Capture the cell that displays the provided text and extract its [x, y] central coordinate. 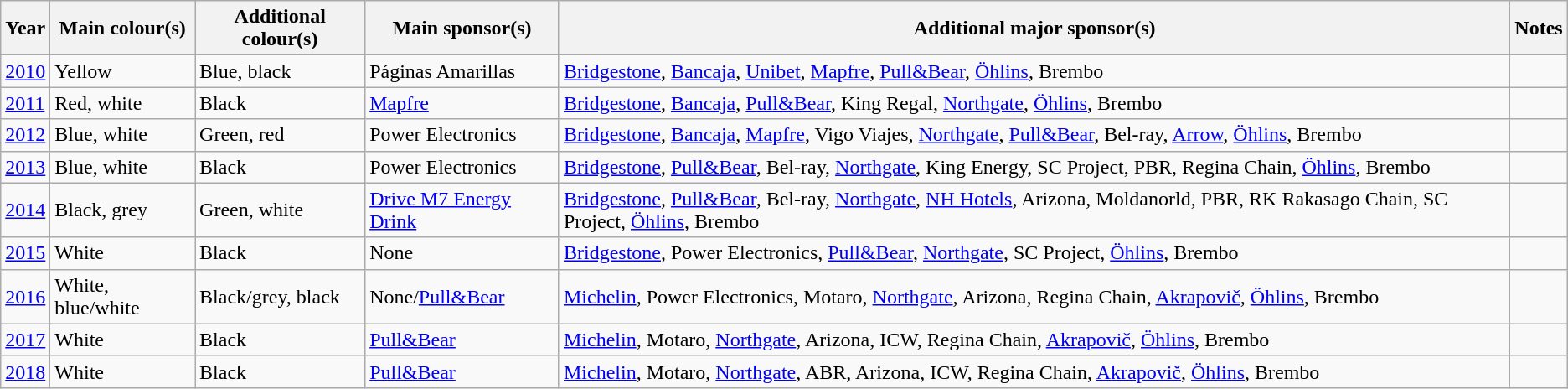
Michelin, Motaro, Northgate, Arizona, ICW, Regina Chain, Akrapovič, Öhlins, Brembo [1034, 340]
2015 [25, 253]
2014 [25, 210]
2011 [25, 103]
Bridgestone, Bancaja, Pull&Bear, King Regal, Northgate, Öhlins, Brembo [1034, 103]
Mapfre [462, 103]
2010 [25, 71]
Michelin, Motaro, Northgate, ABR, Arizona, ICW, Regina Chain, Akrapovič, Öhlins, Brembo [1034, 371]
2018 [25, 371]
Bridgestone, Pull&Bear, Bel-ray, Northgate, King Energy, SC Project, PBR, Regina Chain, Öhlins, Brembo [1034, 167]
Bridgestone, Bancaja, Unibet, Mapfre, Pull&Bear, Öhlins, Brembo [1034, 71]
Additional colour(s) [280, 29]
Blue, black [280, 71]
Green, white [280, 210]
2016 [25, 297]
Yellow [122, 71]
Michelin, Power Electronics, Motaro, Northgate, Arizona, Regina Chain, Akrapovič, Öhlins, Brembo [1034, 297]
Additional major sponsor(s) [1034, 29]
Black, grey [122, 210]
Main colour(s) [122, 29]
Red, white [122, 103]
None/Pull&Bear [462, 297]
2017 [25, 340]
Main sponsor(s) [462, 29]
Bridgestone, Bancaja, Mapfre, Vigo Viajes, Northgate, Pull&Bear, Bel-ray, Arrow, Öhlins, Brembo [1034, 135]
Bridgestone, Power Electronics, Pull&Bear, Northgate, SC Project, Öhlins, Brembo [1034, 253]
2012 [25, 135]
Páginas Amarillas [462, 71]
White, blue/white [122, 297]
Notes [1539, 29]
None [462, 253]
Black/grey, black [280, 297]
Drive M7 Energy Drink [462, 210]
Year [25, 29]
2013 [25, 167]
Green, red [280, 135]
Bridgestone, Pull&Bear, Bel-ray, Northgate, NH Hotels, Arizona, Moldanorld, PBR, RK Rakasago Chain, SC Project, Öhlins, Brembo [1034, 210]
